For the text-containing cell, return its midpoint in (X, Y) coordinate format. 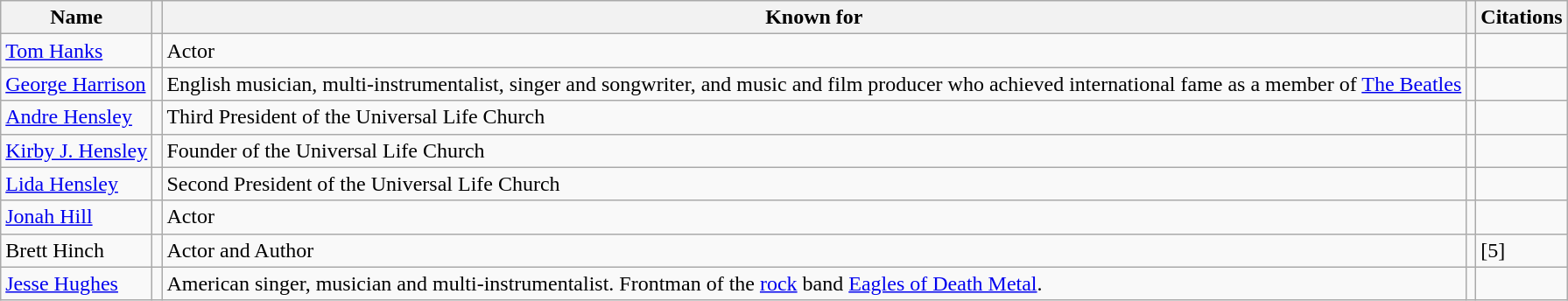
Tom Hanks (77, 51)
Lida Hensley (77, 184)
Citations (1522, 17)
[5] (1522, 250)
Known for (814, 17)
Kirby J. Hensley (77, 150)
Second President of the Universal Life Church (814, 184)
Actor and Author (814, 250)
American singer, musician and multi-instrumentalist. Frontman of the rock band Eagles of Death Metal. (814, 283)
Founder of the Universal Life Church (814, 150)
Jonah Hill (77, 217)
Andre Hensley (77, 117)
Jesse Hughes (77, 283)
Brett Hinch (77, 250)
George Harrison (77, 84)
Name (77, 17)
Third President of the Universal Life Church (814, 117)
